Output the [X, Y] coordinate of the center of the cell containing the given text.  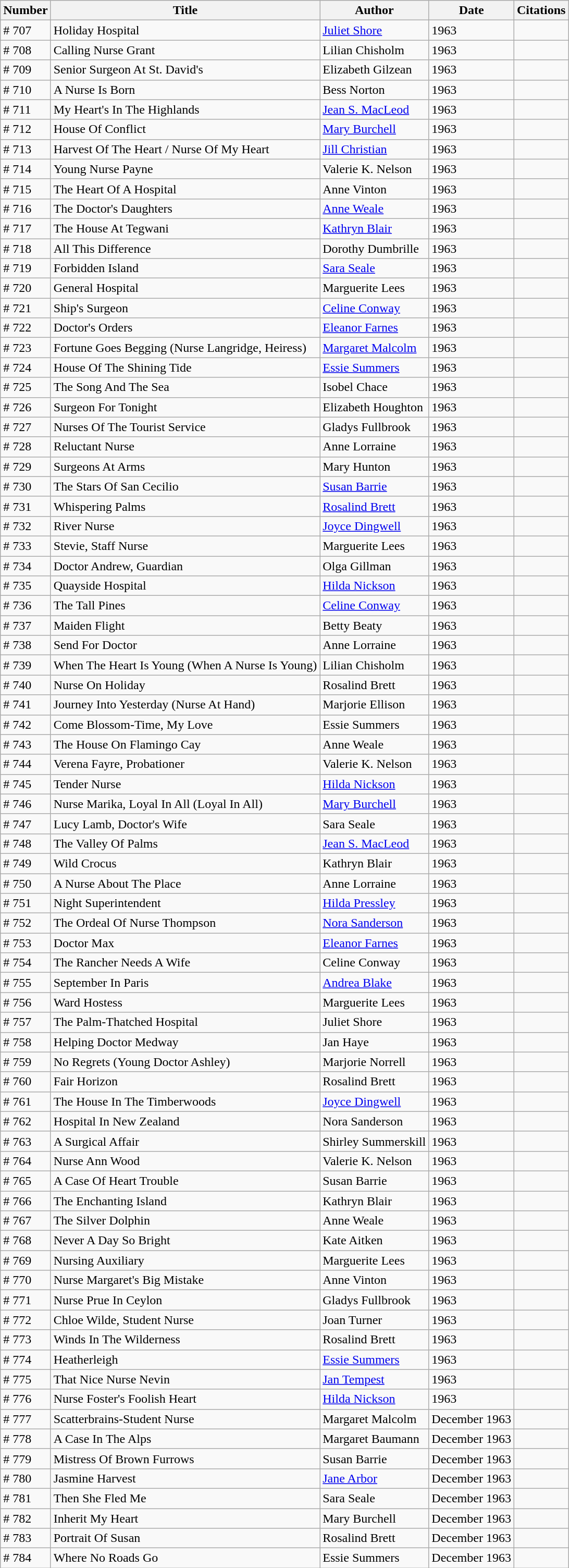
Bess Norton [374, 90]
# 744 [26, 764]
# 755 [26, 983]
# 734 [26, 566]
# 717 [26, 228]
# 772 [26, 1320]
Author [374, 10]
# 728 [26, 447]
House Of Conflict [185, 129]
# 760 [26, 1082]
# 730 [26, 486]
# 711 [26, 109]
The Tall Pines [185, 606]
The Doctor's Daughters [185, 209]
Marjorie Norrell [374, 1062]
Whispering Palms [185, 506]
# 783 [26, 1538]
My Heart's In The Highlands [185, 109]
# 742 [26, 725]
# 766 [26, 1200]
Journey Into Yesterday (Nurse At Hand) [185, 705]
The Rancher Needs A Wife [185, 963]
# 748 [26, 843]
Fortune Goes Begging (Nurse Langridge, Heiress) [185, 348]
# 758 [26, 1042]
Surgeon For Tonight [185, 407]
# 723 [26, 348]
Reluctant Nurse [185, 447]
Nurses Of The Tourist Service [185, 427]
Chloe Wilde, Student Nurse [185, 1320]
Joan Turner [374, 1320]
Elizabeth Houghton [374, 407]
Isobel Chace [374, 387]
# 731 [26, 506]
# 725 [26, 387]
Title [185, 10]
# 777 [26, 1419]
# 774 [26, 1359]
# 749 [26, 863]
Forbidden Island [185, 268]
# 779 [26, 1459]
Nurse Ann Wood [185, 1161]
# 735 [26, 586]
# 710 [26, 90]
Maiden Flight [185, 626]
# 722 [26, 328]
Marjorie Ellison [374, 705]
Ward Hostess [185, 1002]
Nurse Foster's Foolish Heart [185, 1399]
A Case Of Heart Trouble [185, 1181]
# 782 [26, 1518]
Mistress Of Brown Furrows [185, 1459]
The Song And The Sea [185, 387]
# 776 [26, 1399]
Kate Aitken [374, 1241]
Holiday Hospital [185, 30]
Verena Fayre, Probationer [185, 764]
# 759 [26, 1062]
# 743 [26, 744]
The House At Tegwani [185, 228]
Senior Surgeon At St. David's [185, 70]
# 764 [26, 1161]
Margaret Baumann [374, 1439]
Number [26, 10]
Hilda Pressley [374, 903]
Night Superintendent [185, 903]
# 757 [26, 1022]
Send For Doctor [185, 645]
Nurse Margaret's Big Mistake [185, 1280]
# 784 [26, 1558]
Young Nurse Payne [185, 169]
# 753 [26, 943]
# 781 [26, 1498]
The House On Flamingo Cay [185, 744]
# 720 [26, 288]
# 737 [26, 626]
Calling Nurse Grant [185, 50]
The Stars Of San Cecilio [185, 486]
Fair Horizon [185, 1082]
# 739 [26, 665]
# 740 [26, 685]
Nurse Marika, Loyal In All (Loyal In All) [185, 804]
# 715 [26, 189]
# 771 [26, 1300]
# 747 [26, 824]
Quayside Hospital [185, 586]
# 746 [26, 804]
# 719 [26, 268]
That Nice Nurse Nevin [185, 1379]
Betty Beaty [374, 626]
House Of The Shining Tide [185, 367]
Doctor Max [185, 943]
Doctor's Orders [185, 328]
# 718 [26, 249]
Hospital In New Zealand [185, 1121]
All This Difference [185, 249]
A Nurse Is Born [185, 90]
# 727 [26, 427]
The Heart Of A Hospital [185, 189]
# 770 [26, 1280]
Olga Gillman [374, 566]
A Surgical Affair [185, 1141]
# 716 [26, 209]
# 773 [26, 1340]
No Regrets (Young Doctor Ashley) [185, 1062]
Dorothy Dumbrille [374, 249]
# 729 [26, 467]
The House In The Timberwoods [185, 1101]
The Ordeal Of Nurse Thompson [185, 923]
# 709 [26, 70]
When The Heart Is Young (When A Nurse Is Young) [185, 665]
# 754 [26, 963]
# 768 [26, 1241]
# 756 [26, 1002]
Citations [541, 10]
# 724 [26, 367]
# 708 [26, 50]
# 763 [26, 1141]
General Hospital [185, 288]
The Enchanting Island [185, 1200]
# 732 [26, 526]
Harvest Of The Heart / Nurse Of My Heart [185, 149]
# 751 [26, 903]
Tender Nurse [185, 784]
# 745 [26, 784]
Come Blossom-Time, My Love [185, 725]
Never A Day So Bright [185, 1241]
# 741 [26, 705]
Nurse Prue In Ceylon [185, 1300]
# 765 [26, 1181]
# 736 [26, 606]
Helping Doctor Medway [185, 1042]
Jan Haye [374, 1042]
Jan Tempest [374, 1379]
Surgeons At Arms [185, 467]
# 726 [26, 407]
The Palm-Thatched Hospital [185, 1022]
Jane Arbor [374, 1478]
River Nurse [185, 526]
# 712 [26, 129]
The Silver Dolphin [185, 1221]
The Valley Of Palms [185, 843]
# 752 [26, 923]
# 767 [26, 1221]
# 778 [26, 1439]
Lucy Lamb, Doctor's Wife [185, 824]
Shirley Summerskill [374, 1141]
# 714 [26, 169]
# 738 [26, 645]
Heatherleigh [185, 1359]
# 707 [26, 30]
Ship's Surgeon [185, 308]
Nurse On Holiday [185, 685]
Scatterbrains-Student Nurse [185, 1419]
September In Paris [185, 983]
# 775 [26, 1379]
Inherit My Heart [185, 1518]
Jasmine Harvest [185, 1478]
Portrait Of Susan [185, 1538]
Mary Hunton [374, 467]
# 780 [26, 1478]
Stevie, Staff Nurse [185, 546]
# 750 [26, 884]
Doctor Andrew, Guardian [185, 566]
# 733 [26, 546]
Jill Christian [374, 149]
Wild Crocus [185, 863]
# 761 [26, 1101]
Elizabeth Gilzean [374, 70]
Then She Fled Me [185, 1498]
# 721 [26, 308]
A Case In The Alps [185, 1439]
A Nurse About The Place [185, 884]
# 762 [26, 1121]
Andrea Blake [374, 983]
# 769 [26, 1260]
# 713 [26, 149]
Nursing Auxiliary [185, 1260]
Date [472, 10]
Winds In The Wilderness [185, 1340]
Where No Roads Go [185, 1558]
